From the cell containing the given text, extract its center point as (x, y) coordinate. 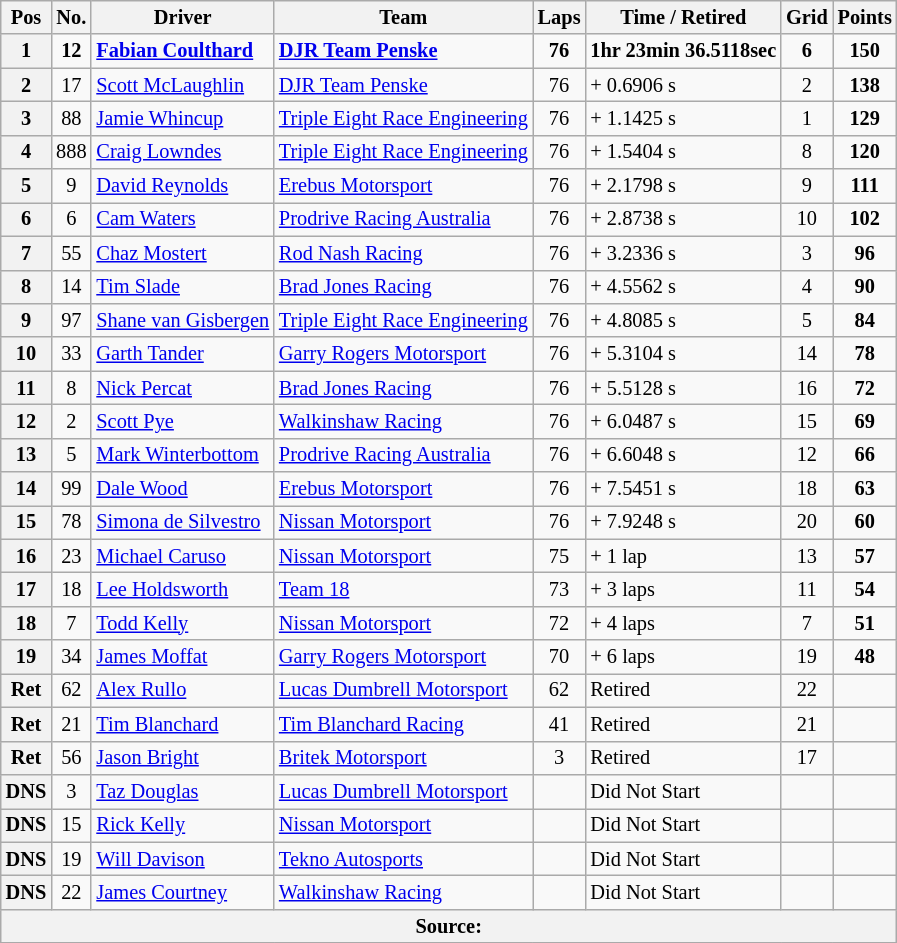
+ 4 laps (683, 623)
Britek Motorsport (404, 758)
84 (865, 320)
Alex Rullo (182, 690)
+ 3.2336 s (683, 253)
88 (71, 118)
34 (71, 657)
Todd Kelly (182, 623)
Laps (560, 17)
Will Davison (182, 859)
60 (865, 522)
63 (865, 489)
Chaz Mostert (182, 253)
+ 2.8738 s (683, 219)
Michael Caruso (182, 556)
55 (71, 253)
David Reynolds (182, 186)
56 (71, 758)
97 (71, 320)
Points (865, 17)
Fabian Coulthard (182, 51)
Team 18 (404, 589)
+ 5.5128 s (683, 388)
Taz Douglas (182, 791)
54 (865, 589)
James Courtney (182, 892)
66 (865, 455)
+ 4.5562 s (683, 287)
111 (865, 186)
Rod Nash Racing (404, 253)
150 (865, 51)
90 (865, 287)
+ 4.8085 s (683, 320)
Craig Lowndes (182, 152)
20 (807, 522)
+ 7.9248 s (683, 522)
Pos (26, 17)
33 (71, 354)
Tim Blanchard (182, 724)
Dale Wood (182, 489)
+ 0.6906 s (683, 85)
51 (865, 623)
888 (71, 152)
Scott Pye (182, 421)
+ 6.6048 s (683, 455)
Shane van Gisbergen (182, 320)
+ 2.1798 s (683, 186)
Tekno Autosports (404, 859)
+ 7.5451 s (683, 489)
Driver (182, 17)
70 (560, 657)
+ 1.5404 s (683, 152)
23 (71, 556)
Scott McLaughlin (182, 85)
75 (560, 556)
+ 1.1425 s (683, 118)
129 (865, 118)
Time / Retired (683, 17)
69 (865, 421)
Mark Winterbottom (182, 455)
Rick Kelly (182, 825)
Grid (807, 17)
Garth Tander (182, 354)
+ 6 laps (683, 657)
Nick Percat (182, 388)
Tim Blanchard Racing (404, 724)
+ 3 laps (683, 589)
James Moffat (182, 657)
Source: (449, 926)
Tim Slade (182, 287)
No. (71, 17)
Jason Bright (182, 758)
41 (560, 724)
138 (865, 85)
48 (865, 657)
Cam Waters (182, 219)
+ 1 lap (683, 556)
Simona de Silvestro (182, 522)
1hr 23min 36.5118sec (683, 51)
120 (865, 152)
99 (71, 489)
73 (560, 589)
+ 6.0487 s (683, 421)
+ 5.3104 s (683, 354)
96 (865, 253)
Jamie Whincup (182, 118)
Team (404, 17)
Lee Holdsworth (182, 589)
57 (865, 556)
102 (865, 219)
